Identify which cell holds the provided text, then report its [X, Y] central coordinate. 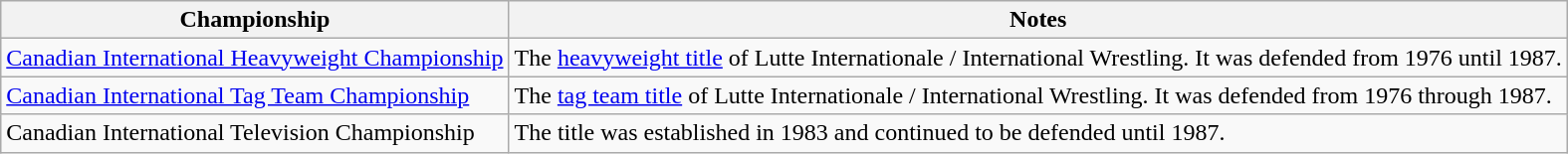
The title was established in 1983 and continued to be defended until 1987. [1037, 133]
The tag team title of Lutte Internationale / International Wrestling. It was defended from 1976 through 1987. [1037, 95]
Championship [255, 20]
The heavyweight title of Lutte Internationale / International Wrestling. It was defended from 1976 until 1987. [1037, 58]
Canadian International Heavyweight Championship [255, 58]
Canadian International Television Championship [255, 133]
Notes [1037, 20]
Canadian International Tag Team Championship [255, 95]
